For the text-containing cell, return its midpoint in (x, y) coordinate format. 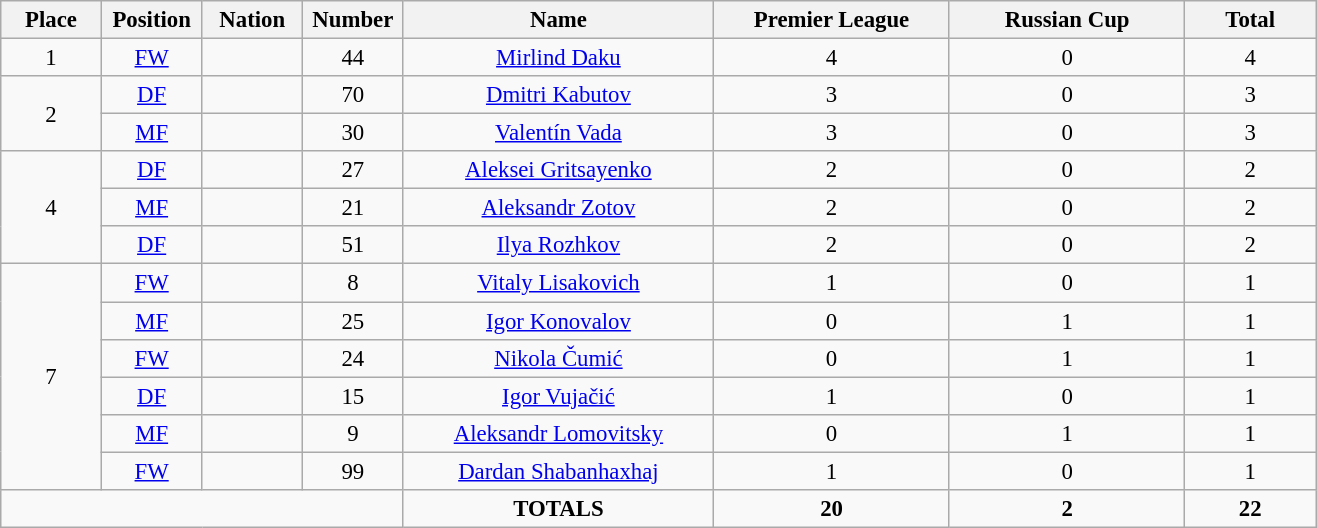
Number (354, 20)
Mirlind Daku (558, 58)
9 (354, 433)
30 (354, 133)
Aleksandr Lomovitsky (558, 433)
Place (52, 20)
15 (354, 396)
70 (354, 95)
Dmitri Kabutov (558, 95)
27 (354, 170)
21 (354, 208)
8 (354, 283)
Aleksei Gritsayenko (558, 170)
Igor Konovalov (558, 321)
Russian Cup (1067, 20)
Name (558, 20)
20 (832, 509)
TOTALS (558, 509)
Total (1250, 20)
Igor Vujačić (558, 396)
44 (354, 58)
Premier League (832, 20)
22 (1250, 509)
Dardan Shabanhaxhaj (558, 471)
25 (354, 321)
Valentín Vada (558, 133)
Nikola Čumić (558, 358)
7 (52, 377)
Ilya Rozhkov (558, 245)
51 (354, 245)
Aleksandr Zotov (558, 208)
Position (152, 20)
Vitaly Lisakovich (558, 283)
99 (354, 471)
24 (354, 358)
Nation (252, 20)
